For the text-containing cell, return its midpoint in [X, Y] coordinate format. 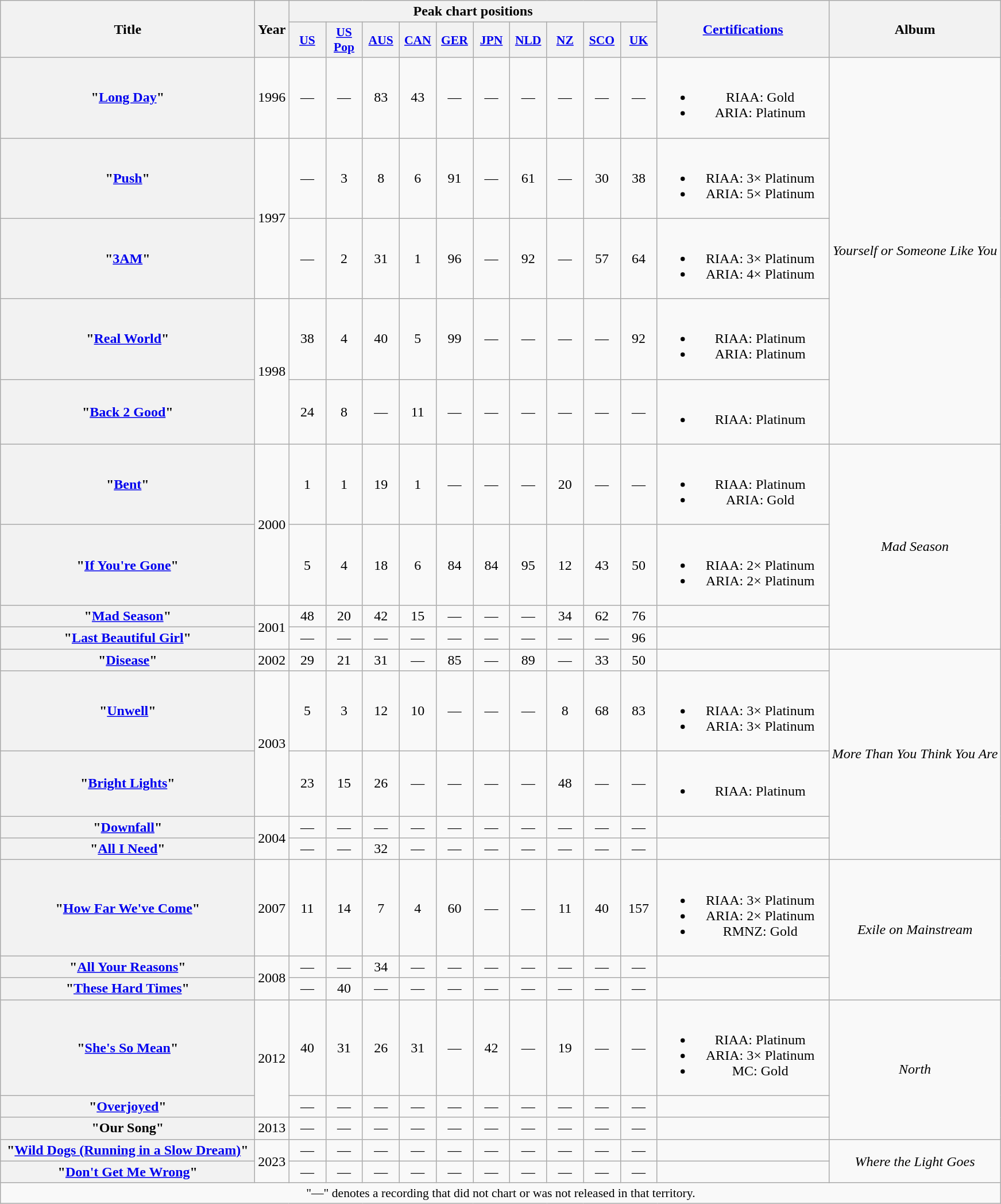
2000 [272, 524]
North [915, 1070]
"Downfall" [127, 827]
33 [602, 660]
"Don't Get Me Wrong" [127, 1172]
RIAA: 3× PlatinumARIA: 2× PlatinumRMNZ: Gold [743, 908]
"All Your Reasons" [127, 967]
"These Hard Times" [127, 989]
Yourself or Someone Like You [915, 250]
2023 [272, 1161]
1998 [272, 371]
US [307, 40]
"Our Song" [127, 1128]
157 [639, 908]
2002 [272, 660]
UK [639, 40]
91 [454, 178]
NLD [528, 40]
Where the Light Goes [915, 1161]
JPN [492, 40]
GER [454, 40]
99 [454, 339]
"Real World" [127, 339]
"Back 2 Good" [127, 411]
24 [307, 411]
64 [639, 258]
"Overjoyed" [127, 1106]
AUS [381, 40]
21 [344, 660]
2007 [272, 908]
2 [344, 258]
89 [528, 660]
2008 [272, 978]
85 [454, 660]
"Disease" [127, 660]
"How Far We've Come" [127, 908]
61 [528, 178]
1996 [272, 98]
30 [602, 178]
7 [381, 908]
Title [127, 29]
"She's So Mean" [127, 1048]
"Wild Dogs (Running in a Slow Dream)" [127, 1150]
2001 [272, 627]
Mad Season [915, 546]
2013 [272, 1128]
60 [454, 908]
RIAA: GoldARIA: Platinum [743, 98]
RIAA: PlatinumARIA: 3× PlatinumMC: Gold [743, 1048]
68 [602, 711]
2003 [272, 743]
RIAA: 2× PlatinumARIA: 2× Platinum [743, 565]
"—" denotes a recording that did not chart or was not released in that territory. [501, 1193]
95 [528, 565]
RIAA: 3× PlatinumARIA: 4× Platinum [743, 258]
RIAA: PlatinumARIA: Platinum [743, 339]
2012 [272, 1058]
SCO [602, 40]
RIAA: 3× PlatinumARIA: 5× Platinum [743, 178]
NZ [565, 40]
"Bright Lights" [127, 784]
"Bent" [127, 484]
62 [602, 616]
23 [307, 784]
CAN [418, 40]
Album [915, 29]
More Than You Think You Are [915, 755]
"All I Need" [127, 849]
29 [307, 660]
Year [272, 29]
10 [418, 711]
76 [639, 616]
RIAA: PlatinumARIA: Gold [743, 484]
57 [602, 258]
Peak chart positions [473, 11]
32 [381, 849]
"3AM" [127, 258]
14 [344, 908]
"Unwell" [127, 711]
"Long Day" [127, 98]
"Last Beautiful Girl" [127, 638]
"Mad Season" [127, 616]
RIAA: 3× PlatinumARIA: 3× Platinum [743, 711]
Certifications [743, 29]
"Push" [127, 178]
USPop [344, 40]
Exile on Mainstream [915, 929]
18 [381, 565]
1997 [272, 218]
2004 [272, 838]
"If You're Gone" [127, 565]
